Find where the given text appears and provide that cell's center as [X, Y] coordinate. 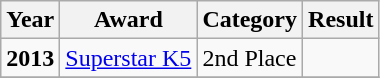
Result [341, 20]
2nd Place [250, 58]
Superstar K5 [128, 58]
Year [30, 20]
Award [128, 20]
2013 [30, 58]
Category [250, 20]
